Pinpoint the cell where the given text exists, returning its [X, Y] midpoint coordinate. 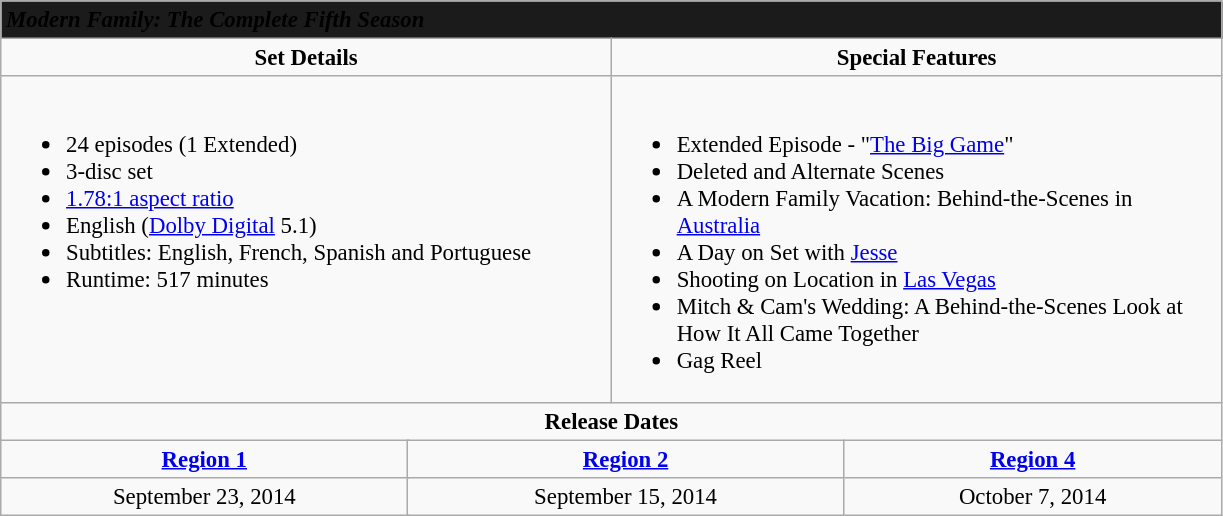
Region 2 [626, 459]
September 15, 2014 [626, 496]
Region 4 [1032, 459]
Modern Family: The Complete Fifth Season [612, 20]
September 23, 2014 [204, 496]
October 7, 2014 [1032, 496]
Region 1 [204, 459]
Release Dates [612, 421]
Set Details [306, 58]
Special Features [916, 58]
